Pinpoint the cell where the given text exists, returning its (x, y) midpoint coordinate. 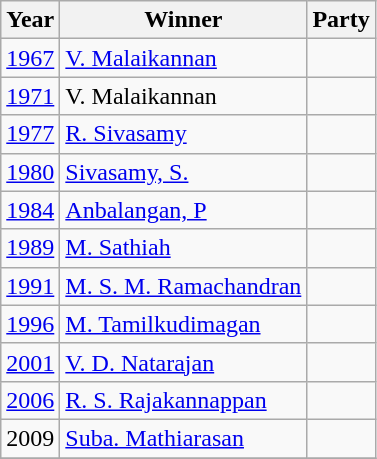
1977 (30, 134)
Suba. Mathiarasan (184, 438)
Party (341, 20)
1984 (30, 210)
V. D. Natarajan (184, 362)
1967 (30, 58)
Year (30, 20)
2009 (30, 438)
R. Sivasamy (184, 134)
M. Sathiah (184, 248)
2006 (30, 400)
Sivasamy, S. (184, 172)
M. Tamilkudimagan (184, 324)
1996 (30, 324)
1989 (30, 248)
R. S. Rajakannappan (184, 400)
Winner (184, 20)
1980 (30, 172)
1971 (30, 96)
2001 (30, 362)
Anbalangan, P (184, 210)
M. S. M. Ramachandran (184, 286)
1991 (30, 286)
